Search for the cell housing the specified text and yield its [x, y] center coordinate. 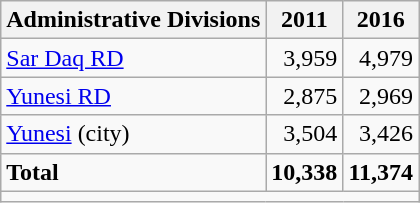
Yunesi (city) [134, 134]
Sar Daq RD [134, 58]
Administrative Divisions [134, 20]
Total [134, 172]
Yunesi RD [134, 96]
11,374 [381, 172]
3,426 [381, 134]
3,504 [304, 134]
2,969 [381, 96]
4,979 [381, 58]
2016 [381, 20]
10,338 [304, 172]
3,959 [304, 58]
2011 [304, 20]
2,875 [304, 96]
